Identify which cell holds the provided text, then report its [x, y] central coordinate. 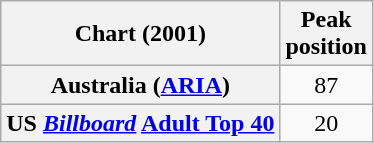
20 [326, 123]
Chart (2001) [140, 34]
Peakposition [326, 34]
US Billboard Adult Top 40 [140, 123]
Australia (ARIA) [140, 85]
87 [326, 85]
